Find where the given text appears and provide that cell's center as (x, y) coordinate. 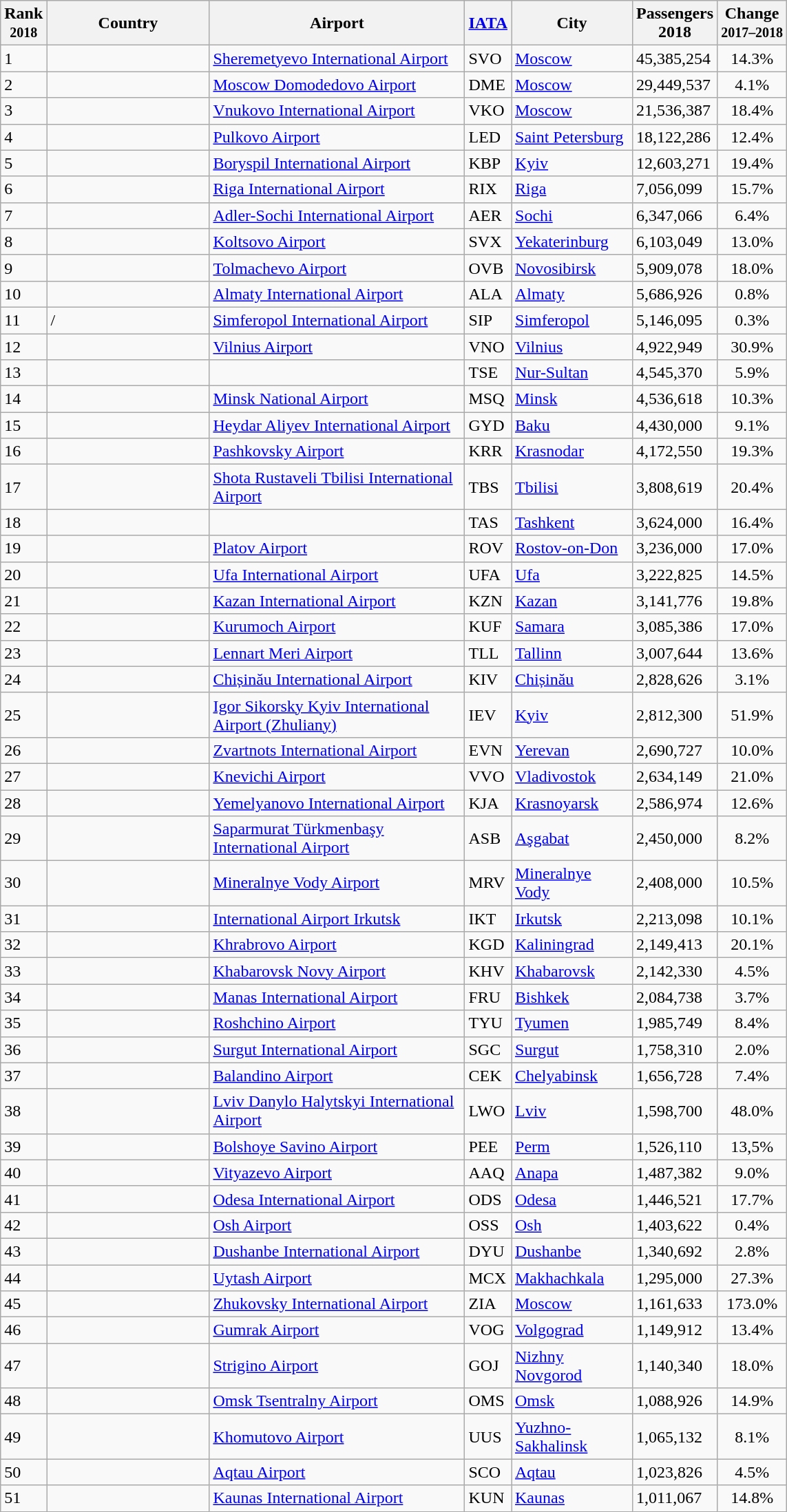
0.3% (752, 320)
VOG (488, 1330)
1,598,700 (675, 1111)
VKO (488, 111)
MCX (488, 1278)
Aqtau Airport (337, 1472)
Rank2018 (23, 23)
SVO (488, 58)
LWO (488, 1111)
6.4% (752, 215)
Tolmachevo Airport (337, 268)
2,142,330 (675, 971)
Volgograd (571, 1330)
TSE (488, 373)
1,065,132 (675, 1437)
TAS (488, 522)
Riga International Airport (337, 189)
Vladivostok (571, 776)
8.4% (752, 1023)
Uytash Airport (337, 1278)
8 (23, 242)
1,295,000 (675, 1278)
Krasnoyarsk (571, 803)
23 (23, 653)
Sochi (571, 215)
51.9% (752, 714)
Khabarovsk Novy Airport (337, 971)
20.4% (752, 487)
VNO (488, 346)
Simferopol International Airport (337, 320)
OMS (488, 1401)
20 (23, 575)
KJA (488, 803)
4,922,949 (675, 346)
TBS (488, 487)
Minsk (571, 399)
2,634,149 (675, 776)
KRR (488, 451)
15.7% (752, 189)
3,141,776 (675, 601)
IEV (488, 714)
25 (23, 714)
Moscow Domodedovo Airport (337, 85)
Chișinău (571, 679)
6,347,066 (675, 215)
1,161,633 (675, 1304)
2,828,626 (675, 679)
31 (23, 919)
GYD (488, 425)
VVO (488, 776)
19.3% (752, 451)
1,758,310 (675, 1050)
7 (23, 215)
Pulkovo Airport (337, 137)
35 (23, 1023)
12.4% (752, 137)
ASB (488, 838)
21 (23, 601)
28 (23, 803)
42 (23, 1225)
18.4% (752, 111)
Vilnius Airport (337, 346)
Country (128, 23)
Chelyabinsk (571, 1076)
16 (23, 451)
Anapa (571, 1173)
14.5% (752, 575)
7,056,099 (675, 189)
TYU (488, 1023)
Perm (571, 1147)
39 (23, 1147)
8.2% (752, 838)
KBP (488, 163)
10.5% (752, 884)
Saparmurat Türkmenbaşy International Airport (337, 838)
Lviv Danylo Halytskyi International Airport (337, 1111)
16.4% (752, 522)
Omsk Tsentralny Airport (337, 1401)
3.7% (752, 997)
ODS (488, 1199)
FRU (488, 997)
Igor Sikorsky Kyiv International Airport (Zhuliany) (337, 714)
Strigino Airport (337, 1365)
Khomutovo Airport (337, 1437)
21,536,387 (675, 111)
Samara (571, 627)
ROV (488, 549)
Kaunas (571, 1498)
Kaunas International Airport (337, 1498)
40 (23, 1173)
KIV (488, 679)
3,808,619 (675, 487)
45 (23, 1304)
Ufa (571, 575)
GOJ (488, 1365)
CEK (488, 1076)
2.8% (752, 1251)
Dushanbe (571, 1251)
9 (23, 268)
Vityazevo Airport (337, 1173)
Gumrak Airport (337, 1330)
DME (488, 85)
Lviv (571, 1111)
37 (23, 1076)
/ (128, 320)
Almaty International Airport (337, 294)
2,084,738 (675, 997)
43 (23, 1251)
1,985,749 (675, 1023)
Simferopol (571, 320)
6,103,049 (675, 242)
Almaty (571, 294)
Nur-Sultan (571, 373)
2 (23, 85)
1,140,340 (675, 1365)
3,624,000 (675, 522)
OVB (488, 268)
AAQ (488, 1173)
Rostov-on-Don (571, 549)
14.3% (752, 58)
Bishkek (571, 997)
Pashkovsky Airport (337, 451)
Airport (337, 23)
LED (488, 137)
13.0% (752, 242)
Yerevan (571, 750)
3,222,825 (675, 575)
7.4% (752, 1076)
12,603,271 (675, 163)
173.0% (752, 1304)
Kaliningrad (571, 945)
4,536,618 (675, 399)
48 (23, 1401)
2,149,413 (675, 945)
2,408,000 (675, 884)
SVX (488, 242)
20.1% (752, 945)
Heydar Aliyev International Airport (337, 425)
Manas International Airport (337, 997)
26 (23, 750)
12 (23, 346)
14 (23, 399)
Osh (571, 1225)
SIP (488, 320)
Platov Airport (337, 549)
5.9% (752, 373)
9.1% (752, 425)
51 (23, 1498)
2,586,974 (675, 803)
Shota Rustaveli Tbilisi International Airport (337, 487)
PEE (488, 1147)
2,213,098 (675, 919)
19.8% (752, 601)
19 (23, 549)
10.1% (752, 919)
34 (23, 997)
MSQ (488, 399)
24 (23, 679)
14.8% (752, 1498)
Adler-Sochi International Airport (337, 215)
13 (23, 373)
Tallinn (571, 653)
1,149,912 (675, 1330)
Zvartnots International Airport (337, 750)
1 (23, 58)
KZN (488, 601)
ZIA (488, 1304)
ALA (488, 294)
3,085,386 (675, 627)
Baku (571, 425)
2,450,000 (675, 838)
Odesa (571, 1199)
1,526,110 (675, 1147)
30 (23, 884)
Roshchino Airport (337, 1023)
Yemelyanovo International Airport (337, 803)
Mineralnye Vody Airport (337, 884)
KHV (488, 971)
12.6% (752, 803)
Odesa International Airport (337, 1199)
30.9% (752, 346)
Kazan International Airport (337, 601)
29 (23, 838)
1,088,926 (675, 1401)
International Airport Irkutsk (337, 919)
Yuzhno-Sakhalinsk (571, 1437)
RIX (488, 189)
Khabarovsk (571, 971)
9.0% (752, 1173)
10.0% (752, 750)
45,385,254 (675, 58)
Lennart Meri Airport (337, 653)
15 (23, 425)
IATA (488, 23)
Minsk National Airport (337, 399)
Knevichi Airport (337, 776)
18 (23, 522)
13,5% (752, 1147)
Irkutsk (571, 919)
49 (23, 1437)
SGC (488, 1050)
City (571, 23)
TLL (488, 653)
MRV (488, 884)
32 (23, 945)
44 (23, 1278)
3 (23, 111)
1,487,382 (675, 1173)
1,446,521 (675, 1199)
Osh Airport (337, 1225)
Makhachkala (571, 1278)
22 (23, 627)
14.9% (752, 1401)
5,686,926 (675, 294)
Aqtau (571, 1472)
4,430,000 (675, 425)
48.0% (752, 1111)
1,011,067 (675, 1498)
Novosibirsk (571, 268)
5,909,078 (675, 268)
3,236,000 (675, 549)
Zhukovsky International Airport (337, 1304)
2,812,300 (675, 714)
Passengers2018 (675, 23)
IKT (488, 919)
Aşgabat (571, 838)
27.3% (752, 1278)
5 (23, 163)
Khrabrovo Airport (337, 945)
50 (23, 1472)
21.0% (752, 776)
18,122,286 (675, 137)
Surgut International Airport (337, 1050)
OSS (488, 1225)
47 (23, 1365)
Vnukovo International Airport (337, 111)
33 (23, 971)
Tbilisi (571, 487)
8.1% (752, 1437)
1,656,728 (675, 1076)
Tyumen (571, 1023)
2,690,727 (675, 750)
4,545,370 (675, 373)
19.4% (752, 163)
Bolshoye Savino Airport (337, 1147)
46 (23, 1330)
0.8% (752, 294)
29,449,537 (675, 85)
Krasnodar (571, 451)
1,403,622 (675, 1225)
UUS (488, 1437)
17 (23, 487)
Mineralnye Vody (571, 884)
13.4% (752, 1330)
Saint Petersburg (571, 137)
1,023,826 (675, 1472)
UFA (488, 575)
17.7% (752, 1199)
3,007,644 (675, 653)
41 (23, 1199)
DYU (488, 1251)
4.1% (752, 85)
1,340,692 (675, 1251)
13.6% (752, 653)
3.1% (752, 679)
4,172,550 (675, 451)
11 (23, 320)
Surgut (571, 1050)
5,146,095 (675, 320)
Boryspil International Airport (337, 163)
SCO (488, 1472)
EVN (488, 750)
Vilnius (571, 346)
Nizhny Novgorod (571, 1365)
Sheremetyevo International Airport (337, 58)
10.3% (752, 399)
KUN (488, 1498)
Balandino Airport (337, 1076)
4 (23, 137)
Yekaterinburg (571, 242)
Kazan (571, 601)
10 (23, 294)
Omsk (571, 1401)
AER (488, 215)
36 (23, 1050)
Riga (571, 189)
38 (23, 1111)
Kurumoch Airport (337, 627)
Koltsovo Airport (337, 242)
Chișinău International Airport (337, 679)
6 (23, 189)
Ufa International Airport (337, 575)
Tashkent (571, 522)
KUF (488, 627)
KGD (488, 945)
27 (23, 776)
Change2017–2018 (752, 23)
0.4% (752, 1225)
2.0% (752, 1050)
Dushanbe International Airport (337, 1251)
